Find where the given text appears and provide that cell's center as [X, Y] coordinate. 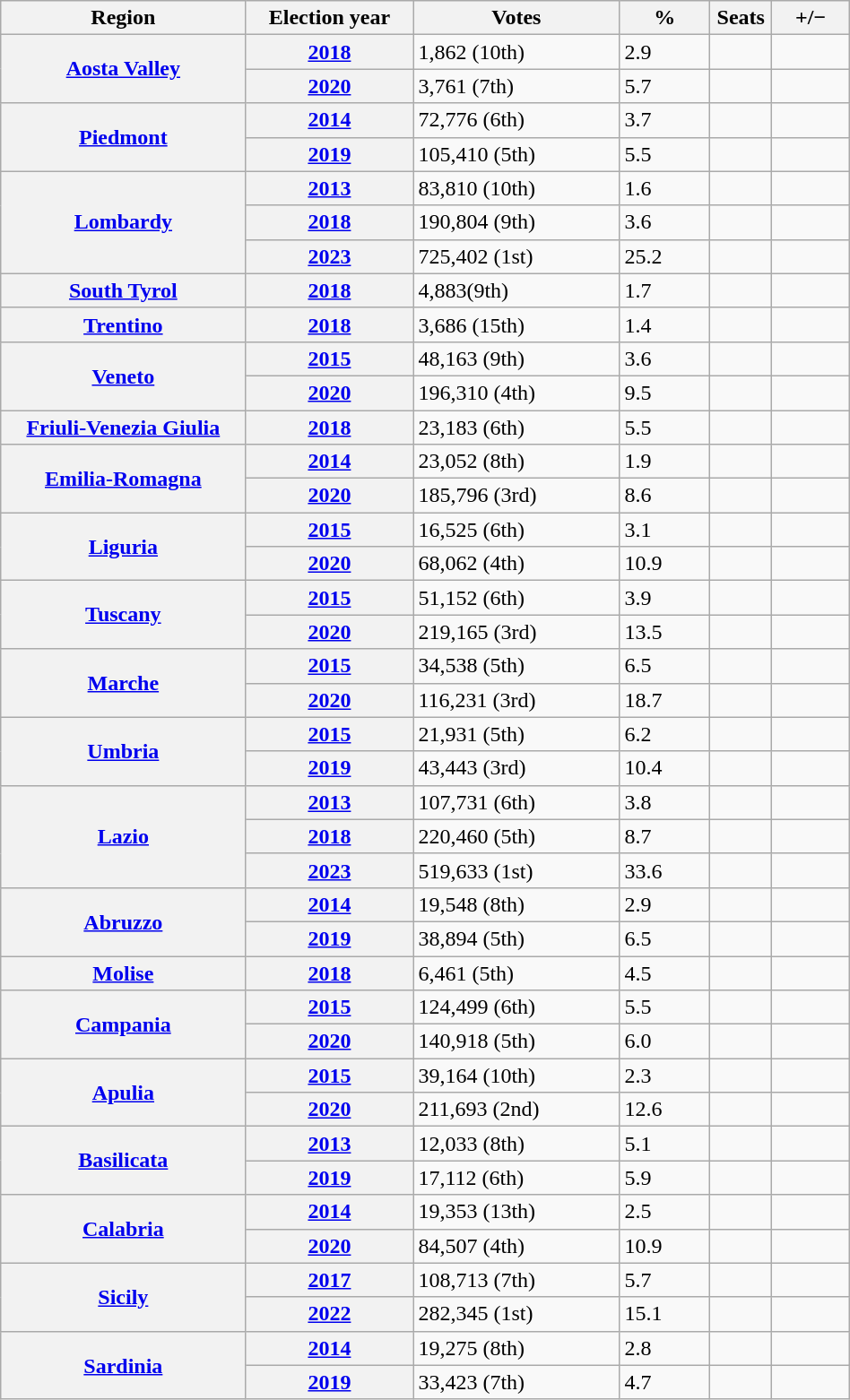
68,062 (4th) [516, 564]
5.9 [665, 1178]
21,931 (5th) [516, 734]
5.1 [665, 1144]
1.7 [665, 290]
725,402 (1st) [516, 256]
43,443 (3rd) [516, 768]
Apulia [124, 1093]
6.0 [665, 1041]
+/− [811, 18]
4.5 [665, 972]
Tuscany [124, 615]
3.9 [665, 598]
34,538 (5th) [516, 666]
15.1 [665, 1314]
51,152 (6th) [516, 598]
33.6 [665, 870]
211,693 (2nd) [516, 1110]
2017 [330, 1280]
19,275 (8th) [516, 1348]
124,499 (6th) [516, 1007]
3.1 [665, 530]
10.4 [665, 768]
Lazio [124, 836]
519,633 (1st) [516, 870]
1.9 [665, 462]
Trentino [124, 324]
2.5 [665, 1212]
Calabria [124, 1229]
6,461 (5th) [516, 972]
116,231 (3rd) [516, 700]
72,776 (6th) [516, 120]
Aosta Valley [124, 69]
39,164 (10th) [516, 1076]
25.2 [665, 256]
19,353 (13th) [516, 1212]
Seats [741, 18]
8.7 [665, 836]
185,796 (3rd) [516, 496]
38,894 (5th) [516, 938]
South Tyrol [124, 290]
4,883(9th) [516, 290]
107,731 (6th) [516, 802]
Sicily [124, 1297]
83,810 (10th) [516, 188]
190,804 (9th) [516, 222]
1.4 [665, 324]
23,183 (6th) [516, 428]
16,525 (6th) [516, 530]
Umbria [124, 751]
Sardinia [124, 1365]
17,112 (6th) [516, 1178]
% [665, 18]
Friuli-Venezia Giulia [124, 428]
8.6 [665, 496]
13.5 [665, 632]
18.7 [665, 700]
Molise [124, 972]
Lombardy [124, 222]
220,460 (5th) [516, 836]
3,761 (7th) [516, 86]
Emilia-Romagna [124, 479]
48,163 (9th) [516, 359]
9.5 [665, 393]
3.7 [665, 120]
1,862 (10th) [516, 52]
Liguria [124, 547]
Region [124, 18]
3.8 [665, 802]
282,345 (1st) [516, 1314]
33,423 (7th) [516, 1382]
Piedmont [124, 137]
140,918 (5th) [516, 1041]
3,686 (15th) [516, 324]
Votes [516, 18]
1.6 [665, 188]
196,310 (4th) [516, 393]
2.3 [665, 1076]
108,713 (7th) [516, 1280]
Abruzzo [124, 921]
23,052 (8th) [516, 462]
2.8 [665, 1348]
219,165 (3rd) [516, 632]
12.6 [665, 1110]
19,548 (8th) [516, 904]
Basilicata [124, 1161]
Campania [124, 1024]
84,507 (4th) [516, 1246]
Marche [124, 683]
Veneto [124, 376]
Election year [330, 18]
105,410 (5th) [516, 154]
4.7 [665, 1382]
6.2 [665, 734]
2022 [330, 1314]
12,033 (8th) [516, 1144]
